Pinpoint the cell where the given text exists, returning its (X, Y) midpoint coordinate. 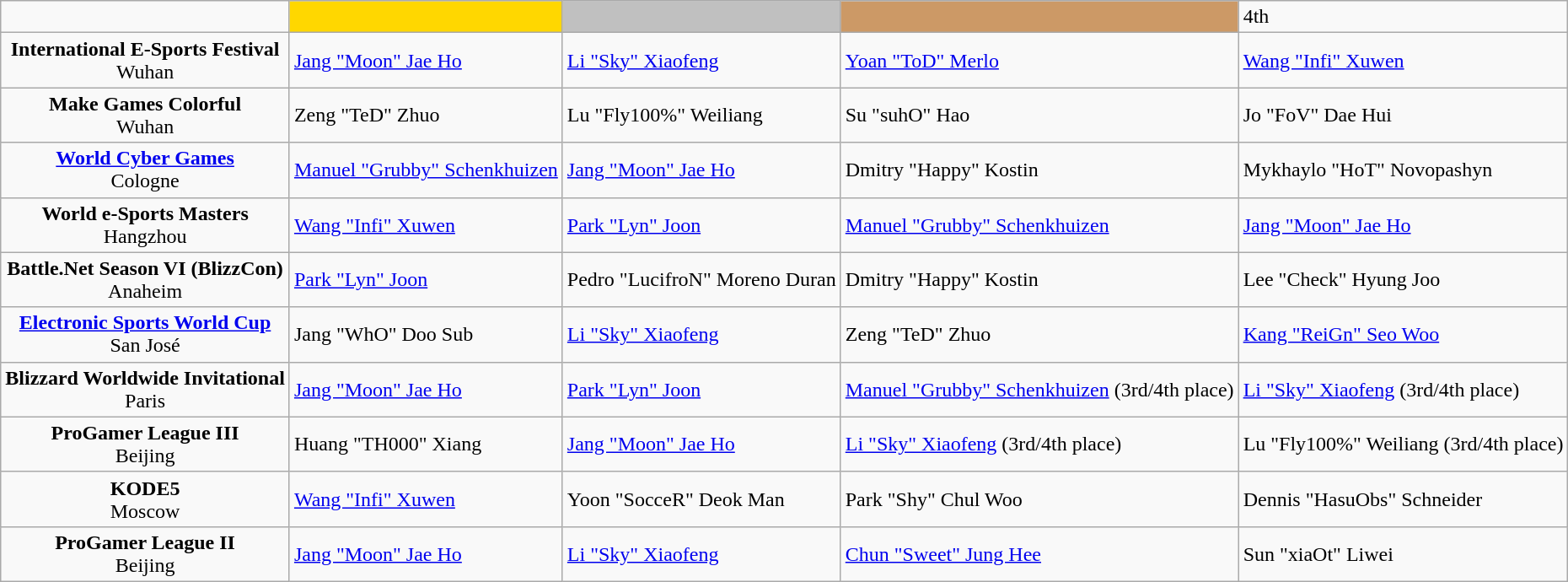
Su "suhO" Hao (1039, 115)
Yoon "SocceR" Deok Man (701, 499)
Yoan "ToD" Merlo (1039, 61)
Jo "FoV" Dae Hui (1403, 115)
International E-Sports Festival Wuhan (145, 61)
Chun "Sweet" Jung Hee (1039, 553)
ProGamer League III Beijing (145, 444)
Make Games Colorful Wuhan (145, 115)
Lee "Check" Hyung Joo (1403, 280)
KODE5 Moscow (145, 499)
Park "Shy" Chul Woo (1039, 499)
Jang "WhO" Doo Sub (426, 334)
Lu "Fly100%" Weiliang (3rd/4th place) (1403, 444)
Battle.Net Season VI (BlizzCon) Anaheim (145, 280)
Manuel "Grubby" Schenkhuizen (3rd/4th place) (1039, 390)
Huang "TH000" Xiang (426, 444)
World Cyber Games Cologne (145, 170)
ProGamer League II Beijing (145, 553)
Pedro "LucifroN" Moreno Duran (701, 280)
World e-Sports Masters Hangzhou (145, 224)
4th (1403, 17)
Sun "xiaOt" Liwei (1403, 553)
Dennis "HasuObs" Schneider (1403, 499)
Mykhaylo "HoT" Novopashyn (1403, 170)
Kang "ReiGn" Seo Woo (1403, 334)
Lu "Fly100%" Weiliang (701, 115)
Blizzard Worldwide Invitational Paris (145, 390)
Electronic Sports World Cup San José (145, 334)
